Return (X, Y) of the center of cell containing provided text 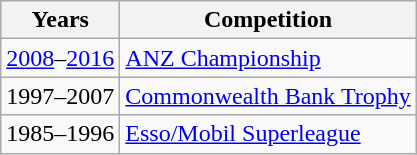
1997–2007 (60, 96)
Competition (268, 20)
Commonwealth Bank Trophy (268, 96)
2008–2016 (60, 58)
1985–1996 (60, 134)
Years (60, 20)
ANZ Championship (268, 58)
Esso/Mobil Superleague (268, 134)
